Determine the [x, y] coordinate at the center of the cell enclosing the given text.  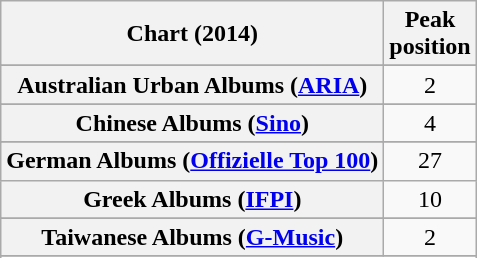
Australian Urban Albums (ARIA) [192, 85]
Chart (2014) [192, 34]
Taiwanese Albums (G-Music) [192, 237]
Chinese Albums (Sino) [192, 123]
27 [430, 161]
Peakposition [430, 34]
German Albums (Offizielle Top 100) [192, 161]
Greek Albums (IFPI) [192, 199]
4 [430, 123]
10 [430, 199]
